Identify which cell holds the provided text, then report its [x, y] central coordinate. 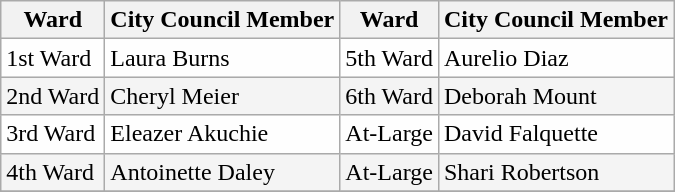
Deborah Mount [556, 96]
David Falquette [556, 134]
6th Ward [390, 96]
5th Ward [390, 58]
Aurelio Diaz [556, 58]
1st Ward [53, 58]
Laura Burns [222, 58]
2nd Ward [53, 96]
Cheryl Meier [222, 96]
Shari Robertson [556, 172]
4th Ward [53, 172]
3rd Ward [53, 134]
Eleazer Akuchie [222, 134]
Antoinette Daley [222, 172]
